Scan for the cell matching the given text and deliver its (x, y) coordinate at center. 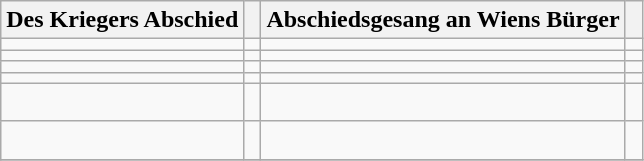
Des Kriegers Abschied (122, 20)
Abschiedsgesang an Wiens Bürger (443, 20)
